Provide the (X, Y) coordinate of the cell's center where the given text is located.  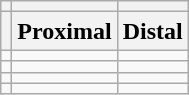
Proximal (64, 31)
Distal (152, 31)
